Provide the [X, Y] coordinate of the cell's center where the given text is located.  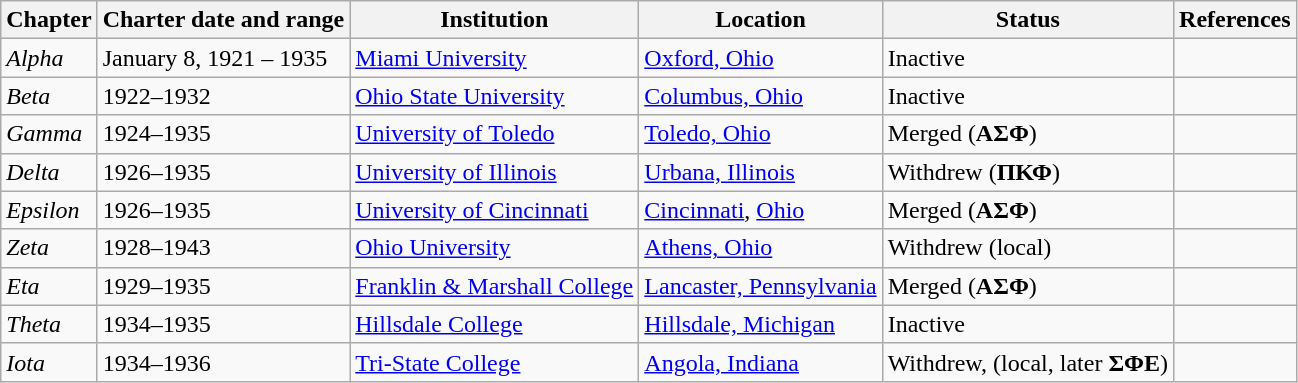
University of Cincinnati [494, 210]
January 8, 1921 – 1935 [224, 58]
Chapter [49, 20]
Beta [49, 96]
University of Toledo [494, 134]
Athens, Ohio [760, 248]
Cincinnati, Ohio [760, 210]
Alpha [49, 58]
Hillsdale College [494, 324]
Hillsdale, Michigan [760, 324]
Charter date and range [224, 20]
Status [1028, 20]
Withdrew, (local, later ΣΦΕ) [1028, 362]
1924–1935 [224, 134]
1929–1935 [224, 286]
1934–1936 [224, 362]
Withdrew (local) [1028, 248]
Ohio State University [494, 96]
Miami University [494, 58]
Epsilon [49, 210]
Toledo, Ohio [760, 134]
Gamma [49, 134]
Oxford, Ohio [760, 58]
Zeta [49, 248]
References [1236, 20]
Tri-State College [494, 362]
University of Illinois [494, 172]
1934–1935 [224, 324]
Eta [49, 286]
Lancaster, Pennsylvania [760, 286]
1928–1943 [224, 248]
Theta [49, 324]
Franklin & Marshall College [494, 286]
Ohio University [494, 248]
Withdrew (ΠΚΦ) [1028, 172]
Columbus, Ohio [760, 96]
Delta [49, 172]
Urbana, Illinois [760, 172]
Institution [494, 20]
Iota [49, 362]
Location [760, 20]
Angola, Indiana [760, 362]
1922–1932 [224, 96]
